Return [X, Y] of the center of cell containing provided text 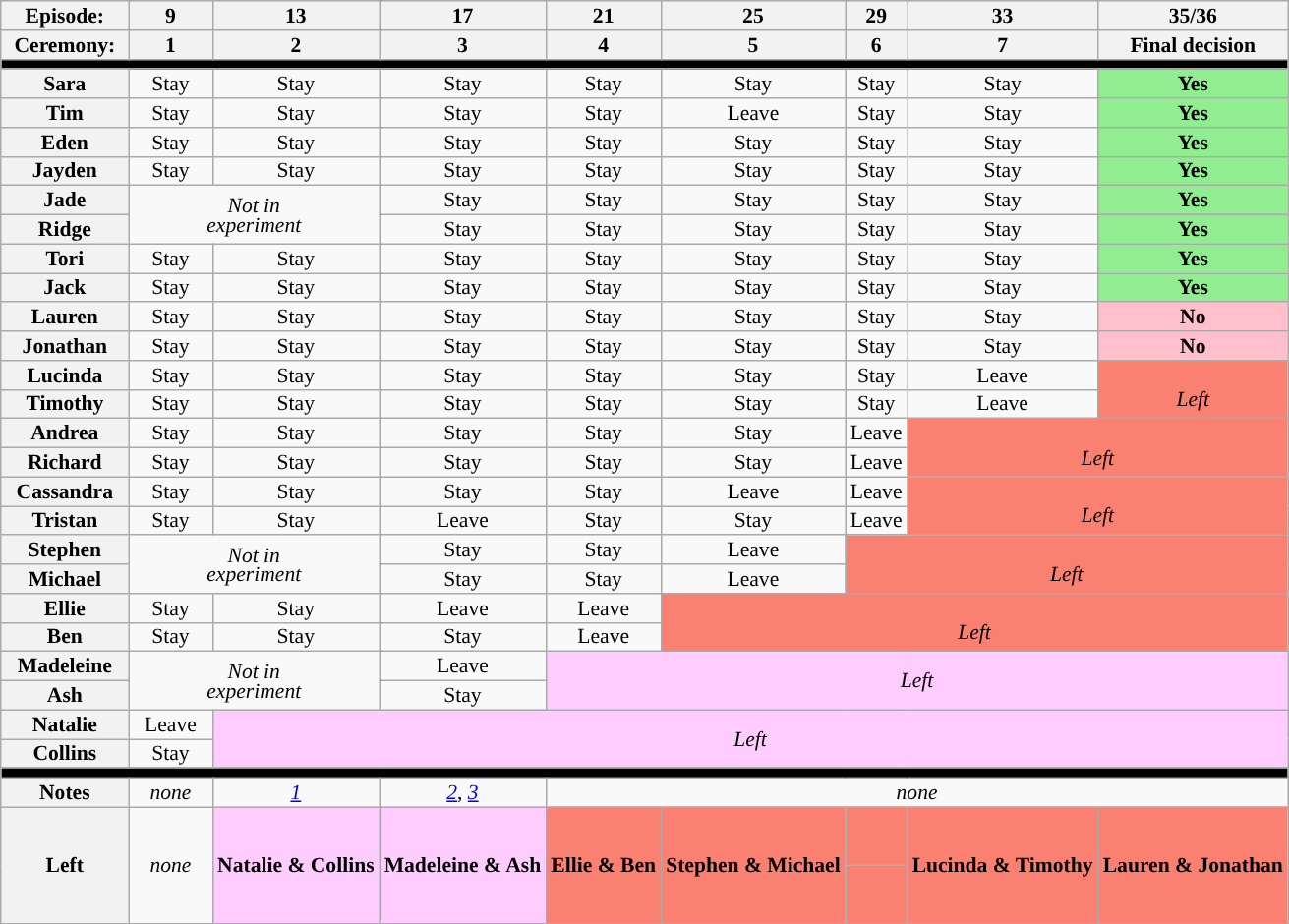
13 [296, 16]
33 [1003, 16]
Natalie & Collins [296, 865]
21 [604, 16]
3 [463, 45]
Episode: [65, 16]
Jayden [65, 171]
Jonathan [65, 346]
7 [1003, 45]
2, 3 [463, 793]
Lucinda [65, 375]
Ellie [65, 608]
35/36 [1194, 16]
Andrea [65, 433]
Notes [65, 793]
Ben [65, 637]
Ceremony: [65, 45]
6 [877, 45]
9 [171, 16]
17 [463, 16]
Ridge [65, 230]
Jade [65, 201]
Madeleine & Ash [463, 865]
Timothy [65, 404]
Lauren & Jonathan [1194, 865]
Michael [65, 579]
29 [877, 16]
Tristan [65, 521]
Lucinda & Timothy [1003, 865]
Tori [65, 259]
Stephen & Michael [753, 865]
Natalie [65, 724]
Ellie & Ben [604, 865]
Final decision [1194, 45]
Cassandra [65, 491]
Stephen [65, 550]
Lauren [65, 318]
4 [604, 45]
Madeleine [65, 666]
Collins [65, 754]
Jack [65, 288]
Sara [65, 85]
Richard [65, 463]
25 [753, 16]
Eden [65, 143]
5 [753, 45]
Tim [65, 113]
Ash [65, 696]
2 [296, 45]
